Return the [X, Y] coordinate for the center point of the cell that contains the specified text.  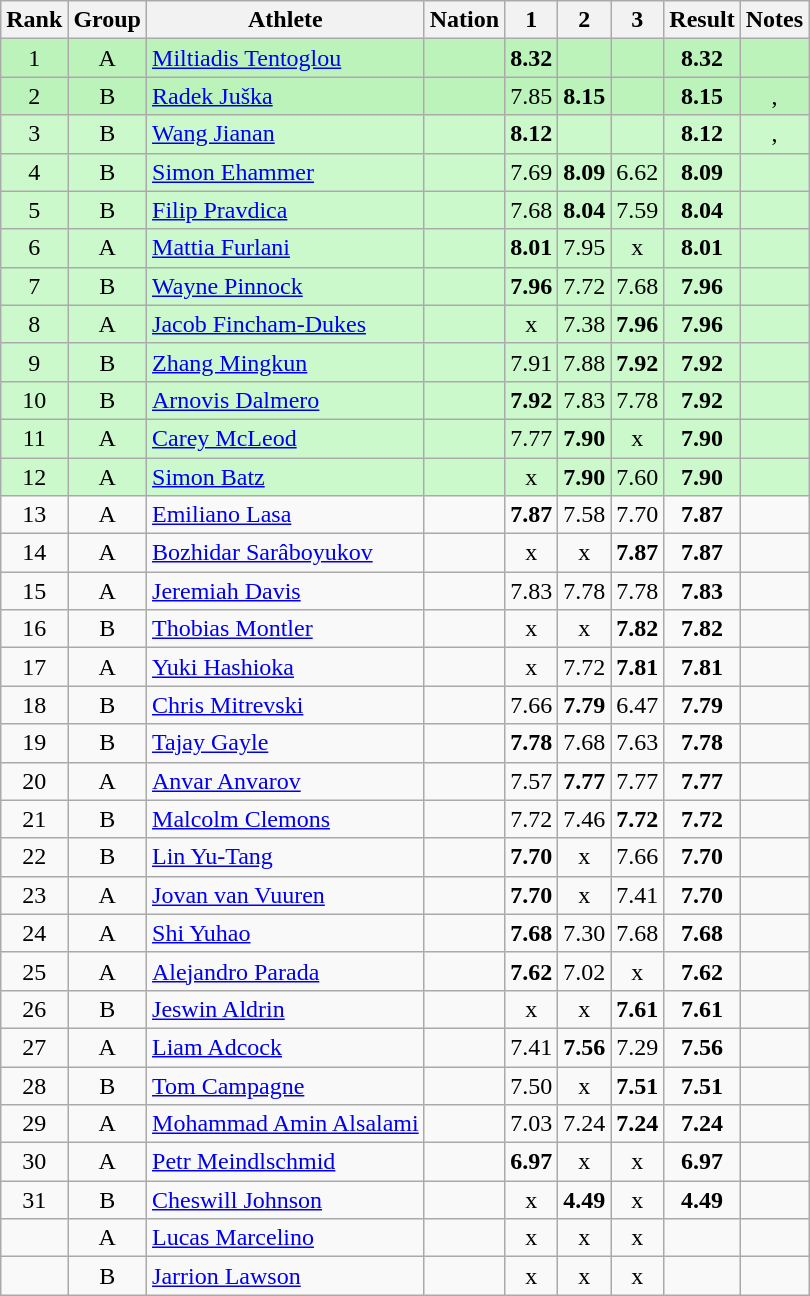
29 [34, 1124]
Bozhidar Sarâboyukov [286, 553]
28 [34, 1085]
Miltiadis Tentoglou [286, 58]
7.69 [532, 172]
Cheswill Johnson [286, 1200]
6.62 [638, 172]
11 [34, 438]
Lucas Marcelino [286, 1238]
24 [34, 933]
Liam Adcock [286, 1047]
7.59 [638, 210]
Jeremiah Davis [286, 591]
7.03 [532, 1124]
13 [34, 515]
6 [34, 248]
7.91 [532, 362]
Filip Pravdica [286, 210]
Result [702, 20]
Anvar Anvarov [286, 781]
Rank [34, 20]
7.60 [638, 477]
5 [34, 210]
23 [34, 895]
Notes [774, 20]
Jarrion Lawson [286, 1276]
Mattia Furlani [286, 248]
7.02 [584, 971]
Arnovis Dalmero [286, 400]
Lin Yu-Tang [286, 857]
Zhang Mingkun [286, 362]
18 [34, 705]
4 [34, 172]
7.63 [638, 743]
Jacob Fincham-Dukes [286, 324]
14 [34, 553]
10 [34, 400]
25 [34, 971]
Yuki Hashioka [286, 667]
Tom Campagne [286, 1085]
21 [34, 819]
Group [108, 20]
20 [34, 781]
7.46 [584, 819]
Carey McLeod [286, 438]
Wang Jianan [286, 134]
8 [34, 324]
7.85 [532, 96]
16 [34, 629]
Jovan van Vuuren [286, 895]
6.47 [638, 705]
Thobias Montler [286, 629]
19 [34, 743]
Athlete [286, 20]
30 [34, 1162]
7 [34, 286]
Simon Ehammer [286, 172]
26 [34, 1009]
12 [34, 477]
27 [34, 1047]
Petr Meindlschmid [286, 1162]
15 [34, 591]
Chris Mitrevski [286, 705]
Emiliano Lasa [286, 515]
7.57 [532, 781]
Alejandro Parada [286, 971]
Jeswin Aldrin [286, 1009]
31 [34, 1200]
7.50 [532, 1085]
Radek Juška [286, 96]
7.30 [584, 933]
Wayne Pinnock [286, 286]
17 [34, 667]
Shi Yuhao [286, 933]
Nation [464, 20]
7.38 [584, 324]
9 [34, 362]
Simon Batz [286, 477]
7.29 [638, 1047]
22 [34, 857]
Tajay Gayle [286, 743]
Malcolm Clemons [286, 819]
7.88 [584, 362]
7.58 [584, 515]
7.95 [584, 248]
Mohammad Amin Alsalami [286, 1124]
